Capture the cell that displays the provided text and extract its [x, y] central coordinate. 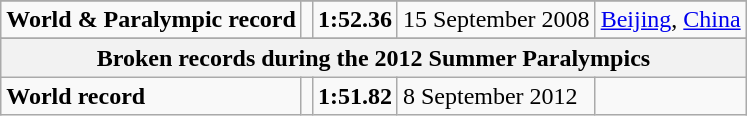
15 September 2008 [496, 20]
World & Paralympic record [152, 20]
8 September 2012 [496, 96]
1:51.82 [354, 96]
Broken records during the 2012 Summer Paralympics [374, 58]
1:52.36 [354, 20]
Beijing, China [670, 20]
World record [152, 96]
